Identify which cell holds the provided text, then report its [X, Y] central coordinate. 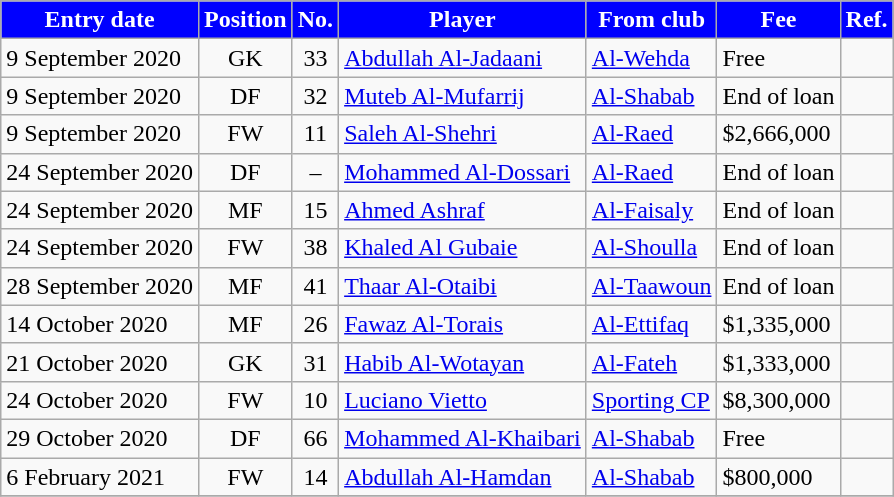
Al-Ettifaq [652, 324]
10 [315, 400]
28 September 2020 [100, 286]
Sporting CP [652, 400]
Entry date [100, 20]
$800,000 [778, 477]
14 [315, 477]
$2,666,000 [778, 134]
Luciano Vietto [463, 400]
21 October 2020 [100, 362]
No. [315, 20]
Al-Shoulla [652, 248]
Al-Wehda [652, 58]
Mohammed Al-Khaibari [463, 438]
Fee [778, 20]
$1,335,000 [778, 324]
Fawaz Al-Torais [463, 324]
24 October 2020 [100, 400]
32 [315, 96]
$8,300,000 [778, 400]
Abdullah Al-Hamdan [463, 477]
15 [315, 210]
Abdullah Al-Jadaani [463, 58]
Player [463, 20]
From club [652, 20]
Position [245, 20]
Habib Al-Wotayan [463, 362]
Ahmed Ashraf [463, 210]
– [315, 172]
Al-Faisaly [652, 210]
Khaled Al Gubaie [463, 248]
Al-Taawoun [652, 286]
6 February 2021 [100, 477]
14 October 2020 [100, 324]
66 [315, 438]
Ref. [866, 20]
38 [315, 248]
Thaar Al-Otaibi [463, 286]
Mohammed Al-Dossari [463, 172]
11 [315, 134]
41 [315, 286]
31 [315, 362]
Al-Fateh [652, 362]
29 October 2020 [100, 438]
Saleh Al-Shehri [463, 134]
$1,333,000 [778, 362]
33 [315, 58]
Muteb Al-Mufarrij [463, 96]
26 [315, 324]
